Detect which cell encompasses the target text, then output its (X, Y) center coordinate. 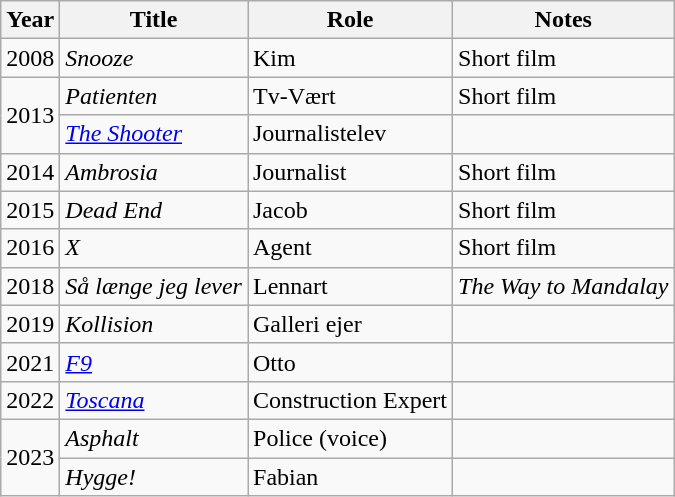
Jacob (350, 210)
Hygge! (154, 477)
Journalist (350, 172)
Notes (564, 20)
Construction Expert (350, 400)
Title (154, 20)
Kim (350, 58)
The Way to Mandalay (564, 286)
Tv-Vært (350, 96)
Ambrosia (154, 172)
2022 (30, 400)
Fabian (350, 477)
Agent (350, 248)
Patienten (154, 96)
2016 (30, 248)
Kollision (154, 324)
2019 (30, 324)
Dead End (154, 210)
Så længe jeg lever (154, 286)
2008 (30, 58)
Snooze (154, 58)
The Shooter (154, 134)
2018 (30, 286)
Toscana (154, 400)
Asphalt (154, 438)
2013 (30, 115)
Otto (350, 362)
Galleri ejer (350, 324)
Year (30, 20)
Journalistelev (350, 134)
2023 (30, 457)
F9 (154, 362)
Police (voice) (350, 438)
X (154, 248)
Role (350, 20)
Lennart (350, 286)
2015 (30, 210)
2014 (30, 172)
2021 (30, 362)
